Return (x, y) of the center of cell containing provided text 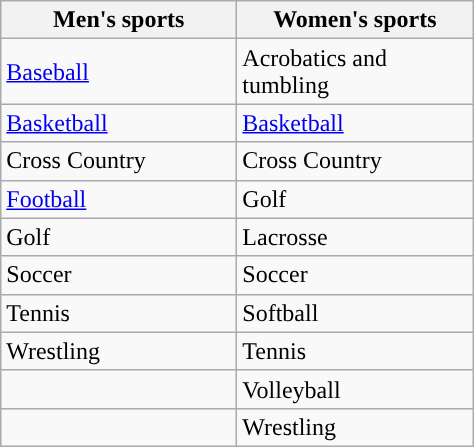
Acrobatics and tumbling (355, 72)
Softball (355, 313)
Men's sports (119, 20)
Football (119, 199)
Women's sports (355, 20)
Lacrosse (355, 237)
Volleyball (355, 389)
Baseball (119, 72)
